Determine the [x, y] coordinate at the center of the cell enclosing the given text.  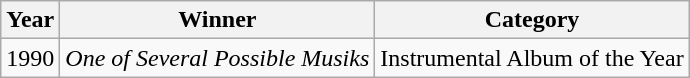
One of Several Possible Musiks [218, 58]
Instrumental Album of the Year [532, 58]
Year [30, 20]
Winner [218, 20]
Category [532, 20]
1990 [30, 58]
